Identify which cell holds the provided text, then report its (x, y) central coordinate. 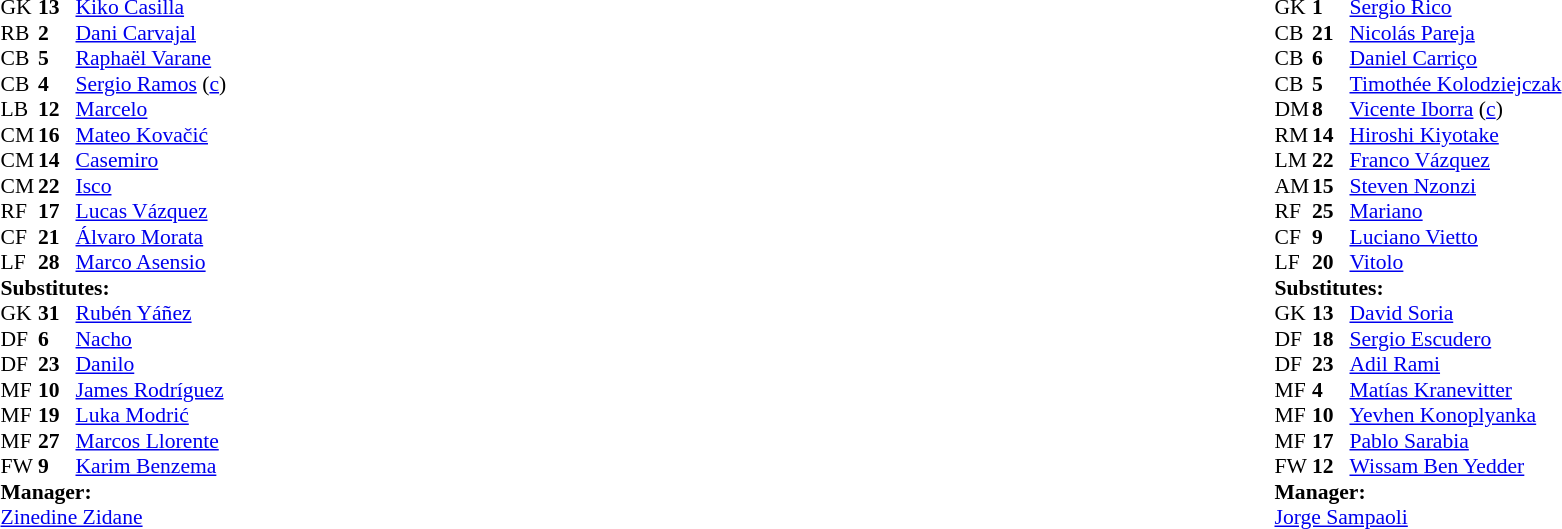
Marco Asensio (152, 263)
RB (19, 33)
Franco Vázquez (1455, 161)
Luka Modrić (152, 415)
31 (57, 313)
15 (1331, 186)
Matías Kranevitter (1455, 390)
Marcelo (152, 109)
Daniel Carriço (1455, 59)
LM (1293, 161)
18 (1331, 339)
Dani Carvajal (152, 33)
Rubén Yáñez (152, 313)
Pablo Sarabia (1455, 441)
19 (57, 415)
DM (1293, 109)
Vitolo (1455, 263)
RM (1293, 135)
Yevhen Konoplyanka (1455, 415)
13 (1331, 313)
Nicolás Pareja (1455, 33)
20 (1331, 263)
Isco (152, 186)
Nacho (152, 339)
Casemiro (152, 161)
James Rodríguez (152, 390)
Álvaro Morata (152, 237)
Wissam Ben Yedder (1455, 467)
Sergio Escudero (1455, 339)
Timothée Kolodziejczak (1455, 84)
Hiroshi Kiyotake (1455, 135)
Luciano Vietto (1455, 237)
16 (57, 135)
Steven Nzonzi (1455, 186)
25 (1331, 211)
Raphaël Varane (152, 59)
2 (57, 33)
Danilo (152, 365)
Adil Rami (1455, 365)
Mateo Kovačić (152, 135)
AM (1293, 186)
Sergio Ramos (c) (152, 84)
8 (1331, 109)
Vicente Iborra (c) (1455, 109)
Marcos Llorente (152, 441)
Lucas Vázquez (152, 211)
LB (19, 109)
Mariano (1455, 211)
28 (57, 263)
David Soria (1455, 313)
27 (57, 441)
Karim Benzema (152, 467)
